Scan for the cell matching the given text and deliver its (X, Y) coordinate at center. 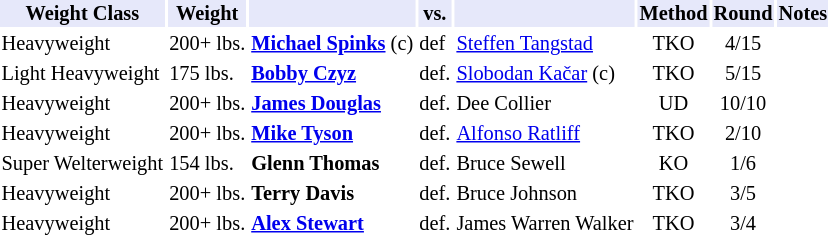
1/6 (743, 164)
Bruce Sewell (545, 164)
2/10 (743, 134)
UD (674, 104)
Alfonso Ratliff (545, 134)
154 lbs. (208, 164)
Glenn Thomas (332, 164)
5/15 (743, 74)
Slobodan Kačar (c) (545, 74)
Bruce Johnson (545, 194)
Weight Class (82, 14)
Method (674, 14)
KO (674, 164)
3/5 (743, 194)
Mike Tyson (332, 134)
Steffen Tangstad (545, 44)
Michael Spinks (c) (332, 44)
Weight (208, 14)
Round (743, 14)
175 lbs. (208, 74)
10/10 (743, 104)
Dee Collier (545, 104)
Light Heavyweight (82, 74)
Terry Davis (332, 194)
4/15 (743, 44)
James Douglas (332, 104)
vs. (435, 14)
Super Welterweight (82, 164)
def (435, 44)
Bobby Czyz (332, 74)
